Output the (x, y) coordinate of the center of the cell containing the given text.  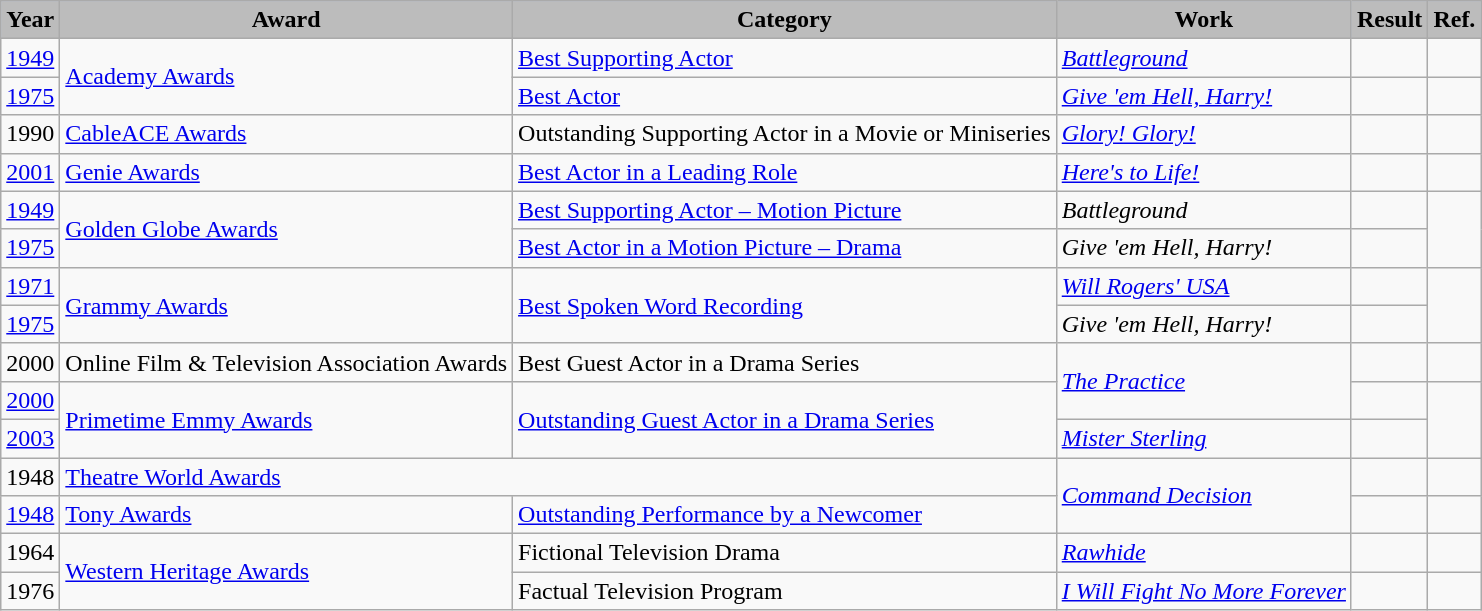
Online Film & Television Association Awards (286, 362)
Ref. (1454, 20)
The Practice (1204, 381)
Here's to Life! (1204, 172)
Golden Globe Awards (286, 229)
Best Actor in a Leading Role (785, 172)
Western Heritage Awards (286, 572)
Best Supporting Actor (785, 58)
Result (1389, 20)
2001 (30, 172)
Best Supporting Actor – Motion Picture (785, 210)
Best Spoken Word Recording (785, 305)
Fictional Television Drama (785, 553)
Genie Awards (286, 172)
Factual Television Program (785, 591)
Outstanding Supporting Actor in a Movie or Miniseries (785, 134)
I Will Fight No More Forever (1204, 591)
1964 (30, 553)
Mister Sterling (1204, 438)
Outstanding Performance by a Newcomer (785, 515)
Grammy Awards (286, 305)
1990 (30, 134)
Tony Awards (286, 515)
Theatre World Awards (558, 477)
Glory! Glory! (1204, 134)
Will Rogers' USA (1204, 286)
Outstanding Guest Actor in a Drama Series (785, 419)
Year (30, 20)
Rawhide (1204, 553)
1976 (30, 591)
Award (286, 20)
2003 (30, 438)
Primetime Emmy Awards (286, 419)
Work (1204, 20)
CableACE Awards (286, 134)
Best Actor in a Motion Picture – Drama (785, 248)
Best Guest Actor in a Drama Series (785, 362)
Academy Awards (286, 77)
Category (785, 20)
1971 (30, 286)
Command Decision (1204, 496)
Best Actor (785, 96)
